Determine the [X, Y] coordinate at the center of the cell enclosing the given text.  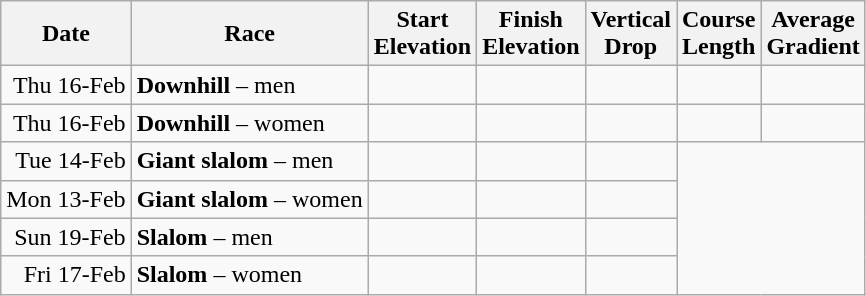
Downhill – men [250, 85]
FinishElevation [531, 34]
Sun 19-Feb [66, 237]
Fri 17-Feb [66, 275]
Date [66, 34]
Mon 13-Feb [66, 199]
StartElevation [422, 34]
Downhill – women [250, 123]
Slalom – women [250, 275]
Giant slalom – women [250, 199]
CourseLength [718, 34]
Race [250, 34]
Giant slalom – men [250, 161]
Slalom – men [250, 237]
Tue 14-Feb [66, 161]
VerticalDrop [630, 34]
AverageGradient [813, 34]
